Locate the cell with the specified text and output its [X, Y] center coordinate. 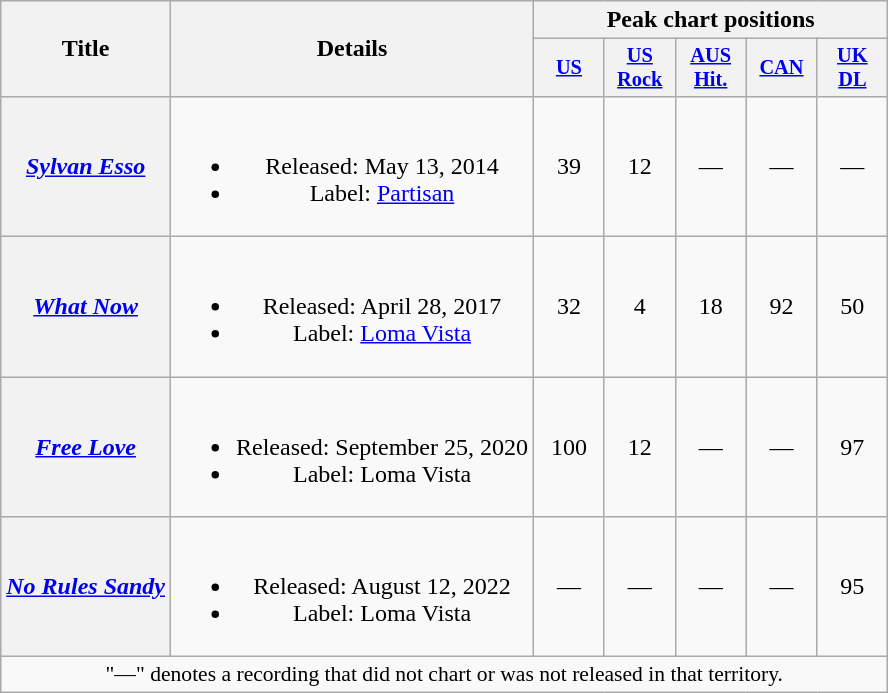
97 [852, 447]
Details [352, 49]
Title [86, 49]
No Rules Sandy [86, 587]
Released: August 12, 2022Label: Loma Vista [352, 587]
95 [852, 587]
Peak chart positions [711, 20]
32 [570, 307]
50 [852, 307]
What Now [86, 307]
4 [640, 307]
USRock [640, 68]
100 [570, 447]
UKDL [852, 68]
Sylvan Esso [86, 166]
Free Love [86, 447]
US [570, 68]
18 [710, 307]
Released: April 28, 2017Label: Loma Vista [352, 307]
92 [782, 307]
Released: September 25, 2020Label: Loma Vista [352, 447]
"—" denotes a recording that did not chart or was not released in that territory. [444, 675]
CAN [782, 68]
Released: May 13, 2014Label: Partisan [352, 166]
AUSHit. [710, 68]
39 [570, 166]
